Find where the given text appears and provide that cell's center as [X, Y] coordinate. 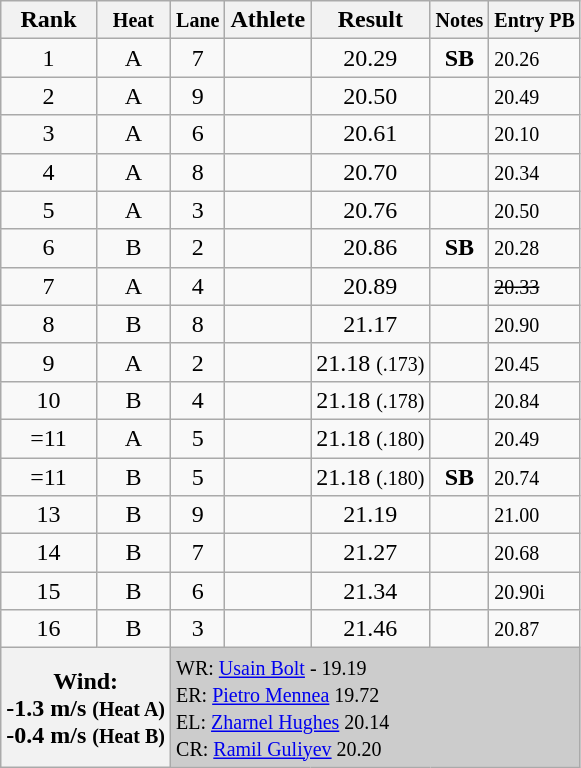
20.87 [535, 629]
Lane [198, 20]
10 [49, 400]
20.28 [535, 248]
20.74 [535, 477]
21.27 [370, 553]
1 [49, 58]
Notes [460, 20]
Result [370, 20]
WR: Usain Bolt - 19.19ER: Pietro Mennea 19.72EL: Zharnel Hughes 20.14CR: Ramil Guliyev 20.20 [376, 708]
20.90i [535, 591]
20.29 [370, 58]
21.00 [535, 515]
21.34 [370, 591]
21.19 [370, 515]
20.34 [535, 172]
20.89 [370, 286]
20.84 [535, 400]
20.86 [370, 248]
20.10 [535, 134]
21.17 [370, 324]
13 [49, 515]
20.68 [535, 553]
15 [49, 591]
21.46 [370, 629]
21.18 (.178) [370, 400]
20.76 [370, 210]
Entry PB [535, 20]
20.26 [535, 58]
20.45 [535, 362]
20.70 [370, 172]
20.90 [535, 324]
20.61 [370, 134]
14 [49, 553]
16 [49, 629]
Wind:-1.3 m/s (Heat A)-0.4 m/s (Heat B) [86, 708]
Rank [49, 20]
20.33 [535, 286]
21.18 (.173) [370, 362]
Heat [133, 20]
Athlete [268, 20]
